Return the [x, y] coordinate for the center point of the cell that contains the specified text.  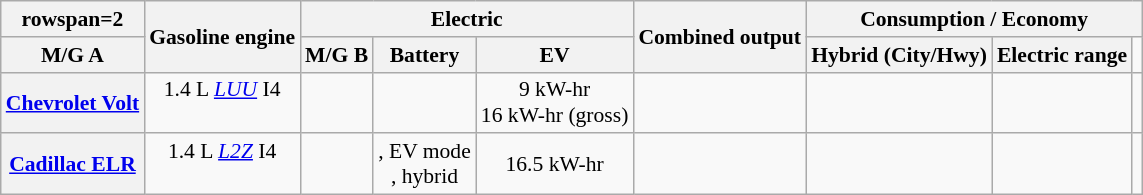
Chevrolet Volt [72, 102]
Electric range [1062, 55]
M/G B [336, 55]
Combined output [720, 36]
Gasoline engine [222, 36]
16.5 kW-hr [555, 164]
M/G A [72, 55]
Battery [424, 55]
, EV mode, hybrid [424, 164]
9 kW-hr16 kW-hr (gross) [555, 102]
EV [555, 55]
1.4 L L2Z I4 [222, 164]
1.4 L LUU I4 [222, 102]
rowspan=2 [72, 19]
Consumption / Economy [974, 19]
Electric [466, 19]
Hybrid (City/Hwy) [899, 55]
Cadillac ELR [72, 164]
